Output the (X, Y) coordinate of the center of the cell containing the given text.  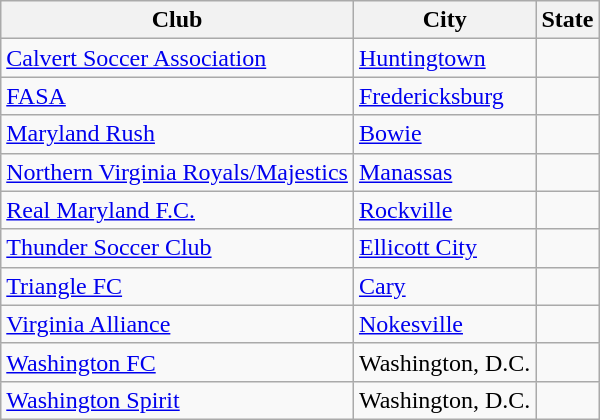
Bowie (444, 134)
Cary (444, 286)
Fredericksburg (444, 96)
Rockville (444, 210)
Club (178, 20)
FASA (178, 96)
Nokesville (444, 324)
Northern Virginia Royals/Majestics (178, 172)
Triangle FC (178, 286)
City (444, 20)
Calvert Soccer Association (178, 58)
Real Maryland F.C. (178, 210)
Ellicott City (444, 248)
State (568, 20)
Virginia Alliance (178, 324)
Maryland Rush (178, 134)
Thunder Soccer Club (178, 248)
Washington FC (178, 362)
Manassas (444, 172)
Huntingtown (444, 58)
Washington Spirit (178, 400)
